Determine the (X, Y) coordinate at the center of the cell enclosing the given text.  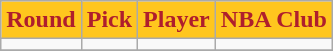
NBA Club (274, 20)
Round (41, 20)
Pick (109, 20)
Player (177, 20)
